Capture the cell that displays the provided text and extract its (x, y) central coordinate. 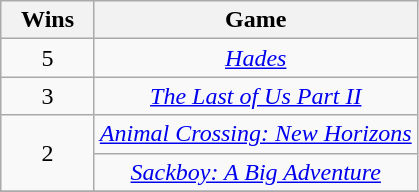
Hades (256, 58)
3 (48, 96)
Animal Crossing: New Horizons (256, 134)
Game (256, 20)
The Last of Us Part II (256, 96)
5 (48, 58)
2 (48, 153)
Sackboy: A Big Adventure (256, 172)
Wins (48, 20)
